Return the (X, Y) coordinate for the center point of the cell that contains the specified text.  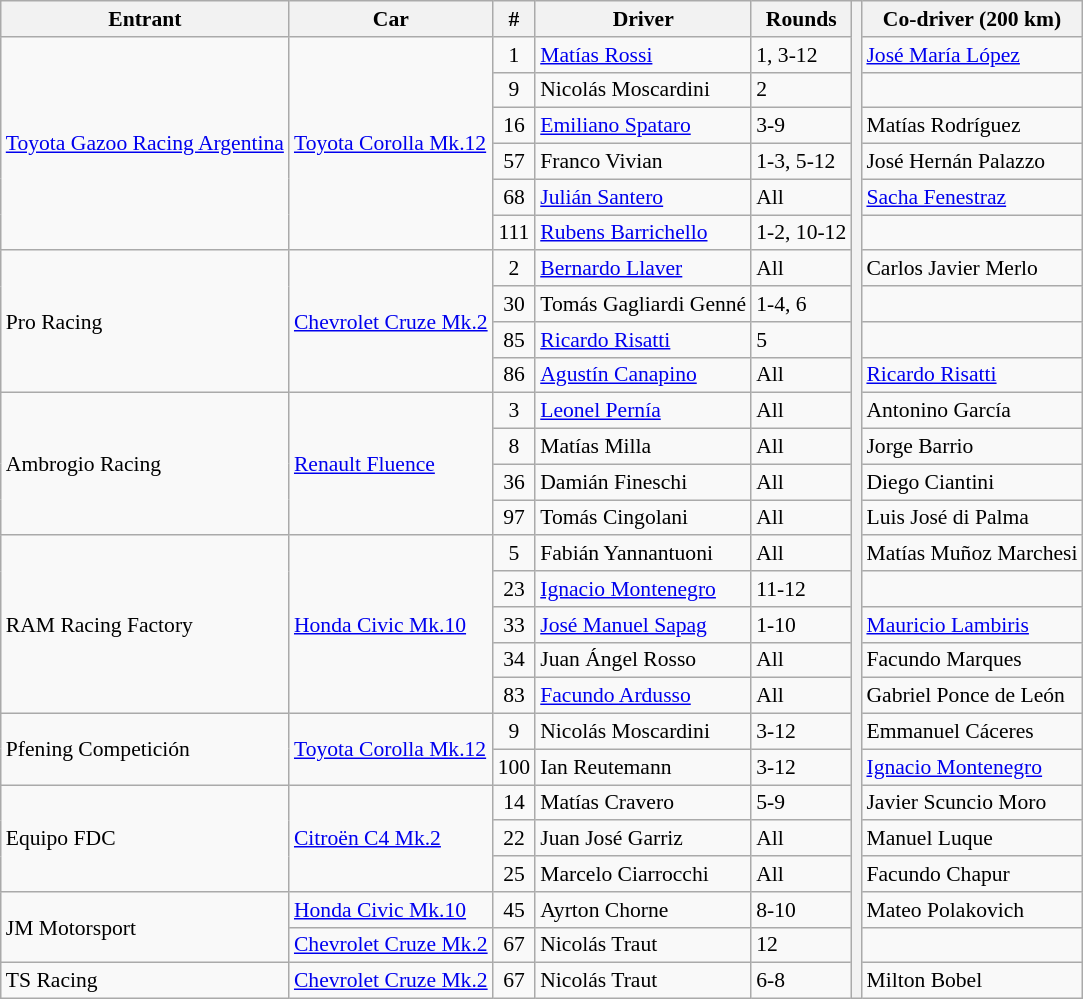
Manuel Luque (972, 839)
Rubens Barrichello (643, 233)
Pfening Competición (145, 750)
Rounds (801, 19)
100 (514, 767)
Toyota Gazoo Racing Argentina (145, 144)
36 (514, 482)
Equipo FDC (145, 838)
Damián Fineschi (643, 482)
Tomás Gagliardi Genné (643, 304)
86 (514, 375)
11-12 (801, 589)
12 (801, 945)
Driver (643, 19)
Mateo Polakovich (972, 910)
Marcelo Ciarrocchi (643, 874)
16 (514, 126)
22 (514, 839)
José María López (972, 55)
Fabián Yannantuoni (643, 554)
Emmanuel Cáceres (972, 732)
# (514, 19)
RAM Racing Factory (145, 625)
Tomás Cingolani (643, 518)
Leonel Pernía (643, 411)
3-9 (801, 126)
25 (514, 874)
Mauricio Lambiris (972, 625)
1, 3-12 (801, 55)
Javier Scuncio Moro (972, 803)
Matías Muñoz Marchesi (972, 554)
Facundo Marques (972, 660)
45 (514, 910)
José Hernán Palazzo (972, 162)
85 (514, 340)
Luis José di Palma (972, 518)
34 (514, 660)
Matías Cravero (643, 803)
Antonino García (972, 411)
Ian Reutemann (643, 767)
Matías Rossi (643, 55)
5-9 (801, 803)
68 (514, 197)
1-3, 5-12 (801, 162)
1-10 (801, 625)
8 (514, 447)
Juan Ángel Rosso (643, 660)
111 (514, 233)
JM Motorsport (145, 928)
1 (514, 55)
José Manuel Sapag (643, 625)
Co-driver (200 km) (972, 19)
8-10 (801, 910)
Facundo Ardusso (643, 696)
Emiliano Spataro (643, 126)
6-8 (801, 981)
57 (514, 162)
Ambrogio Racing (145, 464)
Ayrton Chorne (643, 910)
Pro Racing (145, 322)
14 (514, 803)
Juan José Garriz (643, 839)
83 (514, 696)
1-2, 10-12 (801, 233)
Julián Santero (643, 197)
33 (514, 625)
Gabriel Ponce de León (972, 696)
97 (514, 518)
1-4, 6 (801, 304)
Citroën C4 Mk.2 (391, 838)
Carlos Javier Merlo (972, 269)
30 (514, 304)
Jorge Barrio (972, 447)
3 (514, 411)
Renault Fluence (391, 464)
Diego Ciantini (972, 482)
Entrant (145, 19)
Matías Rodríguez (972, 126)
Matías Milla (643, 447)
23 (514, 589)
Milton Bobel (972, 981)
Franco Vivian (643, 162)
Sacha Fenestraz (972, 197)
Agustín Canapino (643, 375)
Bernardo Llaver (643, 269)
Facundo Chapur (972, 874)
Car (391, 19)
TS Racing (145, 981)
